Search for the cell housing the specified text and yield its (X, Y) center coordinate. 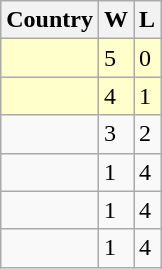
L (148, 20)
2 (148, 134)
0 (148, 58)
3 (116, 134)
W (116, 20)
5 (116, 58)
Country (50, 20)
